Extract the (x, y) coordinate from the center of the cell holding the provided text.  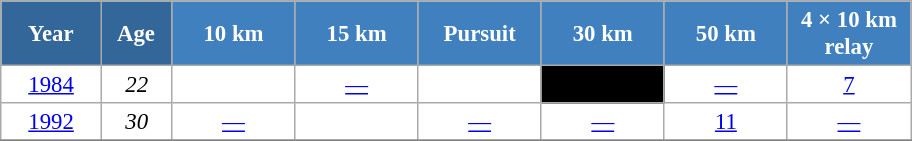
11 (726, 122)
15 km (356, 34)
1984 (52, 85)
10 km (234, 34)
Year (52, 34)
Pursuit (480, 34)
30 km (602, 34)
22 (136, 85)
50 km (726, 34)
30 (136, 122)
4 × 10 km relay (848, 34)
1992 (52, 122)
Age (136, 34)
7 (848, 85)
